From the cell containing the given text, extract its center point as (x, y) coordinate. 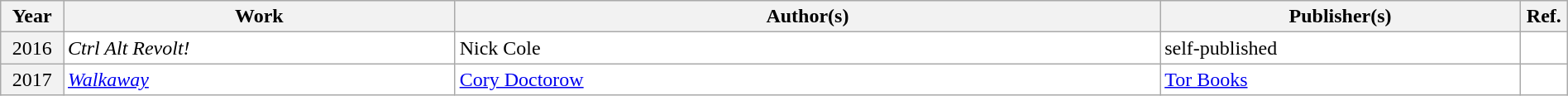
Author(s) (807, 17)
2017 (32, 79)
2016 (32, 48)
Tor Books (1341, 79)
Ctrl Alt Revolt! (260, 48)
Publisher(s) (1341, 17)
Cory Doctorow (807, 79)
Nick Cole (807, 48)
Work (260, 17)
Walkaway (260, 79)
self-published (1341, 48)
Ref. (1543, 17)
Year (32, 17)
